Scan for the cell matching the given text and deliver its (X, Y) coordinate at center. 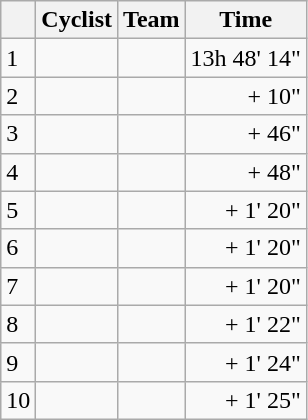
Cyclist (77, 20)
+ 48" (246, 172)
8 (18, 324)
+ 10" (246, 96)
+ 1' 22" (246, 324)
3 (18, 134)
9 (18, 362)
2 (18, 96)
5 (18, 210)
10 (18, 400)
6 (18, 248)
+ 1' 25" (246, 400)
7 (18, 286)
Time (246, 20)
Team (152, 20)
4 (18, 172)
+ 46" (246, 134)
13h 48' 14" (246, 58)
+ 1' 24" (246, 362)
1 (18, 58)
